Capture the cell that displays the provided text and extract its [X, Y] central coordinate. 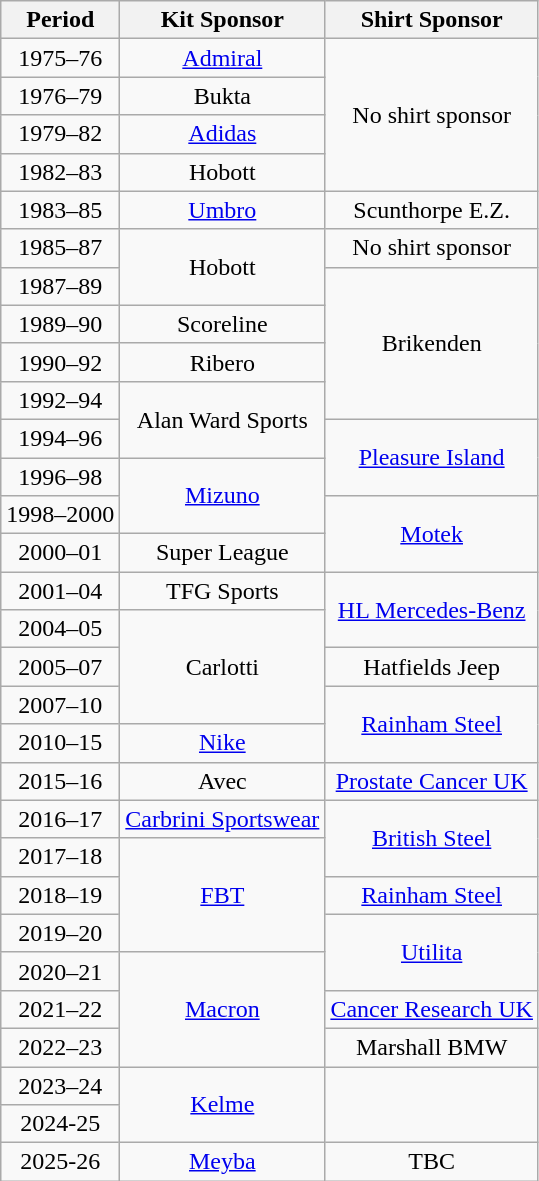
2024-25 [60, 1124]
Utilita [432, 952]
2015–16 [60, 781]
Macron [222, 1009]
1979–82 [60, 134]
2018–19 [60, 895]
2019–20 [60, 933]
British Steel [432, 838]
1990–92 [60, 362]
Kelme [222, 1104]
1985–87 [60, 248]
Scoreline [222, 324]
1998–2000 [60, 515]
2007–10 [60, 705]
2023–24 [60, 1085]
Avec [222, 781]
1983–85 [60, 210]
2005–07 [60, 667]
Cancer Research UK [432, 1009]
Hatfields Jeep [432, 667]
Carbrini Sportswear [222, 819]
2021–22 [60, 1009]
1975–76 [60, 58]
1994–96 [60, 438]
Shirt Sponsor [432, 20]
1989–90 [60, 324]
Carlotti [222, 667]
Kit Sponsor [222, 20]
2017–18 [60, 857]
2022–23 [60, 1047]
Marshall BMW [432, 1047]
2000–01 [60, 553]
2016–17 [60, 819]
2025-26 [60, 1162]
2010–15 [60, 743]
Super League [222, 553]
Meyba [222, 1162]
Pleasure Island [432, 457]
HL Mercedes-Benz [432, 610]
Period [60, 20]
Scunthorpe E.Z. [432, 210]
Adidas [222, 134]
Prostate Cancer UK [432, 781]
Brikenden [432, 343]
Ribero [222, 362]
Umbro [222, 210]
Bukta [222, 96]
TFG Sports [222, 591]
2001–04 [60, 591]
2004–05 [60, 629]
1992–94 [60, 400]
Nike [222, 743]
TBC [432, 1162]
FBT [222, 895]
1982–83 [60, 172]
Motek [432, 534]
1996–98 [60, 477]
2020–21 [60, 971]
Mizuno [222, 496]
1987–89 [60, 286]
Admiral [222, 58]
Alan Ward Sports [222, 419]
1976–79 [60, 96]
